Capture the cell that displays the provided text and extract its (x, y) central coordinate. 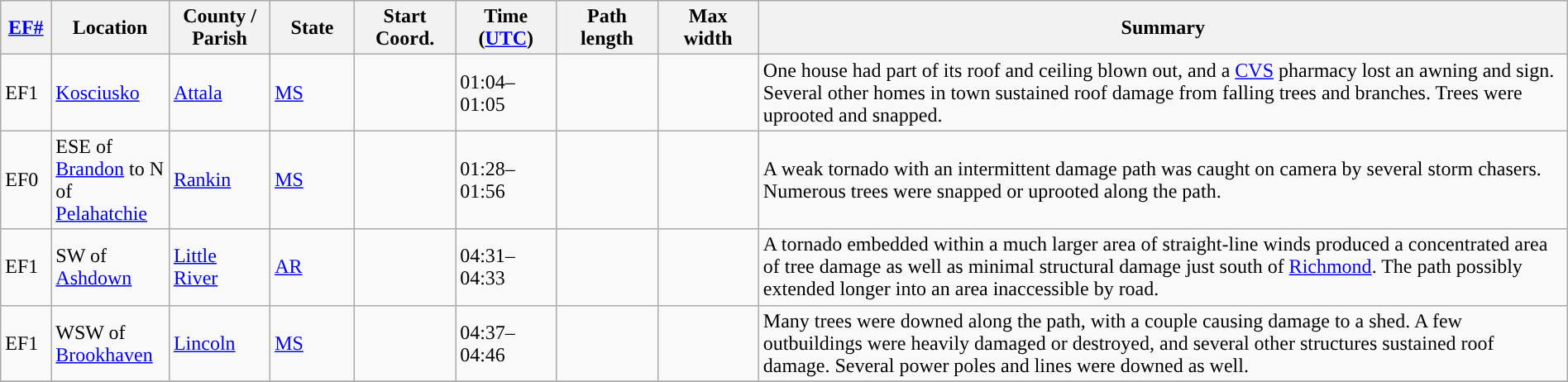
04:37–04:46 (506, 343)
04:31–04:33 (506, 267)
SW of Ashdown (111, 267)
Kosciusko (111, 93)
State (313, 28)
Rankin (219, 180)
Time (UTC) (506, 28)
Location (111, 28)
Summary (1163, 28)
Max width (708, 28)
County / Parish (219, 28)
AR (313, 267)
Lincoln (219, 343)
01:04–01:05 (506, 93)
Start Coord. (404, 28)
01:28–01:56 (506, 180)
EF# (26, 28)
ESE of Brandon to N of Pelahatchie (111, 180)
Little River (219, 267)
Path length (607, 28)
Attala (219, 93)
EF0 (26, 180)
WSW of Brookhaven (111, 343)
